Return the (x, y) coordinate for the center point of the cell that contains the specified text.  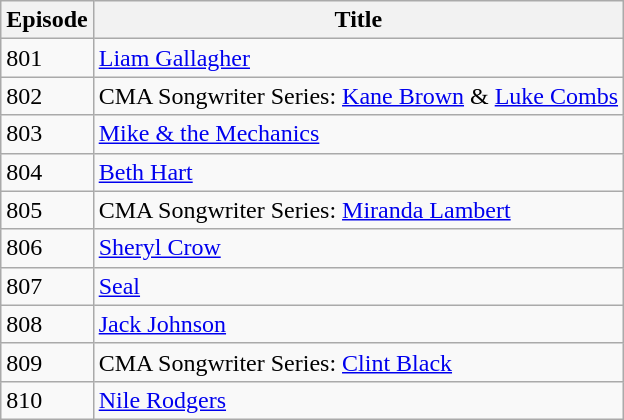
Liam Gallagher (358, 58)
Episode (47, 20)
807 (47, 286)
806 (47, 248)
805 (47, 210)
Beth Hart (358, 172)
CMA Songwriter Series: Kane Brown & Luke Combs (358, 96)
Title (358, 20)
Nile Rodgers (358, 400)
803 (47, 134)
CMA Songwriter Series: Miranda Lambert (358, 210)
802 (47, 96)
CMA Songwriter Series: Clint Black (358, 362)
Seal (358, 286)
808 (47, 324)
809 (47, 362)
804 (47, 172)
Mike & the Mechanics (358, 134)
Sheryl Crow (358, 248)
Jack Johnson (358, 324)
801 (47, 58)
810 (47, 400)
